Output the [X, Y] coordinate of the center of the cell containing the given text.  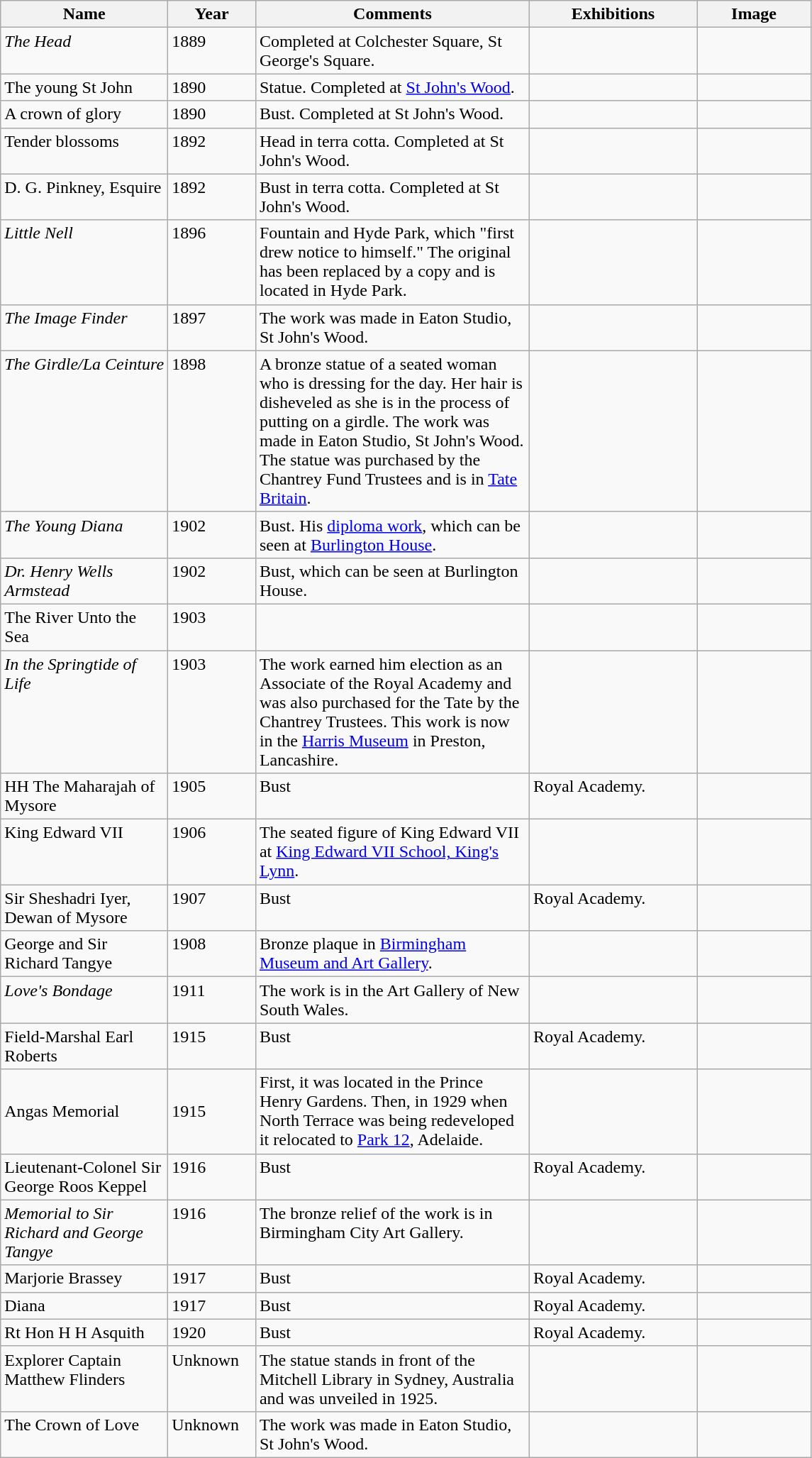
Dr. Henry Wells Armstead [84, 580]
1896 [212, 263]
1906 [212, 852]
1920 [212, 1332]
1905 [212, 796]
1911 [212, 1000]
Completed at Colchester Square, St George's Square. [392, 51]
1898 [212, 431]
Comments [392, 14]
Bust in terra cotta. Completed at St John's Wood. [392, 197]
1897 [212, 328]
Tender blossoms [84, 150]
Bust. His diploma work, which can be seen at Burlington House. [392, 535]
Fountain and Hyde Park, which "first drew notice to himself." The original has been replaced by a copy and is located in Hyde Park. [392, 263]
The Image Finder [84, 328]
1889 [212, 51]
Statue. Completed at St John's Wood. [392, 87]
The seated figure of King Edward VII at King Edward VII School, King's Lynn. [392, 852]
Exhibitions [613, 14]
The River Unto the Sea [84, 627]
In the Springtide of Life [84, 711]
Bust, which can be seen at Burlington House. [392, 580]
Sir Sheshadri Iyer, Dewan of Mysore [84, 908]
Marjorie Brassey [84, 1278]
Explorer Captain Matthew Flinders [84, 1379]
Love's Bondage [84, 1000]
D. G. Pinkney, Esquire [84, 197]
Rt Hon H H Asquith [84, 1332]
1908 [212, 954]
Angas Memorial [84, 1111]
The bronze relief of the work is in Birmingham City Art Gallery. [392, 1232]
Little Nell [84, 263]
Head in terra cotta. Completed at St John's Wood. [392, 150]
Diana [84, 1305]
The Crown of Love [84, 1435]
First, it was located in the Prince Henry Gardens. Then, in 1929 when North Terrace was being redeveloped it relocated to Park 12, Adelaide. [392, 1111]
Bust. Completed at St John's Wood. [392, 114]
1907 [212, 908]
The work is in the Art Gallery of New South Wales. [392, 1000]
Year [212, 14]
Bronze plaque in Birmingham Museum and Art Gallery. [392, 954]
The Young Diana [84, 535]
Name [84, 14]
George and Sir Richard Tangye [84, 954]
Field-Marshal Earl Roberts [84, 1046]
The young St John [84, 87]
The Girdle/La Ceinture [84, 431]
King Edward VII [84, 852]
Image [753, 14]
Lieutenant-Colonel Sir George Roos Keppel [84, 1176]
HH The Maharajah of Mysore [84, 796]
The statue stands in front of the Mitchell Library in Sydney, Australia and was unveiled in 1925. [392, 1379]
The Head [84, 51]
A crown of glory [84, 114]
Memorial to Sir Richard and George Tangye [84, 1232]
